Determine the [x, y] coordinate at the center of the cell enclosing the given text.  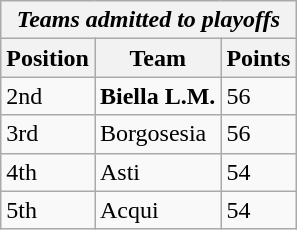
4th [48, 172]
Asti [157, 172]
5th [48, 210]
Team [157, 58]
Teams admitted to playoffs [148, 20]
Position [48, 58]
Biella L.M. [157, 96]
Borgosesia [157, 134]
3rd [48, 134]
Acqui [157, 210]
2nd [48, 96]
Points [258, 58]
